Search for the cell housing the specified text and yield its [x, y] center coordinate. 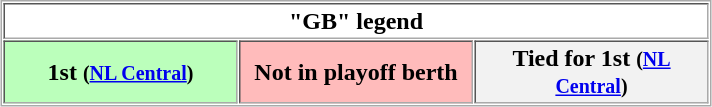
Tied for 1st (NL Central) [591, 72]
Not in playoff berth [356, 72]
1st (NL Central) [121, 72]
"GB" legend [356, 21]
